Search for the cell housing the specified text and yield its [X, Y] center coordinate. 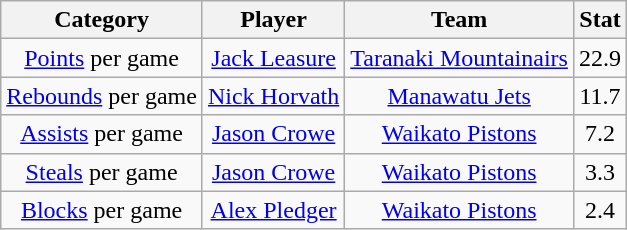
Jack Leasure [273, 58]
Steals per game [102, 172]
3.3 [600, 172]
Category [102, 20]
7.2 [600, 134]
Alex Pledger [273, 210]
Player [273, 20]
Stat [600, 20]
Manawatu Jets [460, 96]
Taranaki Mountainairs [460, 58]
Assists per game [102, 134]
Nick Horvath [273, 96]
2.4 [600, 210]
Team [460, 20]
Rebounds per game [102, 96]
Points per game [102, 58]
11.7 [600, 96]
22.9 [600, 58]
Blocks per game [102, 210]
